Scan for the cell matching the given text and deliver its [X, Y] coordinate at center. 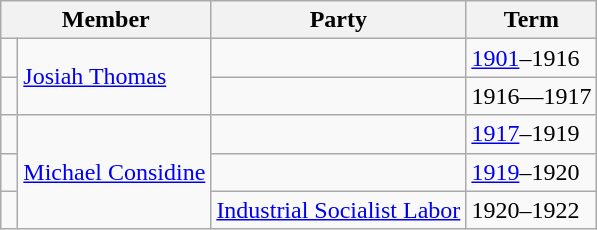
Term [532, 20]
1901–1916 [532, 58]
Josiah Thomas [114, 77]
1920–1922 [532, 210]
1916—1917 [532, 96]
1919–1920 [532, 172]
1917–1919 [532, 134]
Michael Considine [114, 172]
Member [106, 20]
Party [338, 20]
Industrial Socialist Labor [338, 210]
